Locate the cell with the specified text and output its (x, y) center coordinate. 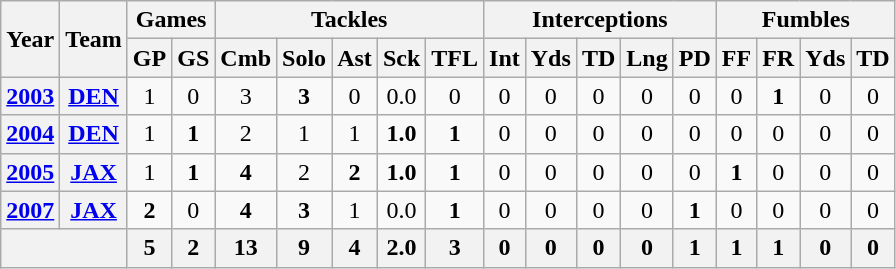
Cmb (246, 58)
2003 (30, 96)
2004 (30, 134)
GP (149, 58)
Interceptions (600, 20)
TFL (455, 58)
FF (736, 58)
Ast (355, 58)
Year (30, 39)
2007 (30, 210)
13 (246, 248)
9 (304, 248)
FR (778, 58)
Sck (401, 58)
Games (170, 20)
2005 (30, 172)
Int (505, 58)
Lng (647, 58)
GS (194, 58)
Fumbles (806, 20)
Tackles (350, 20)
2.0 (401, 248)
PD (694, 58)
Team (94, 39)
Solo (304, 58)
5 (149, 248)
